Find where the given text appears and provide that cell's center as [X, Y] coordinate. 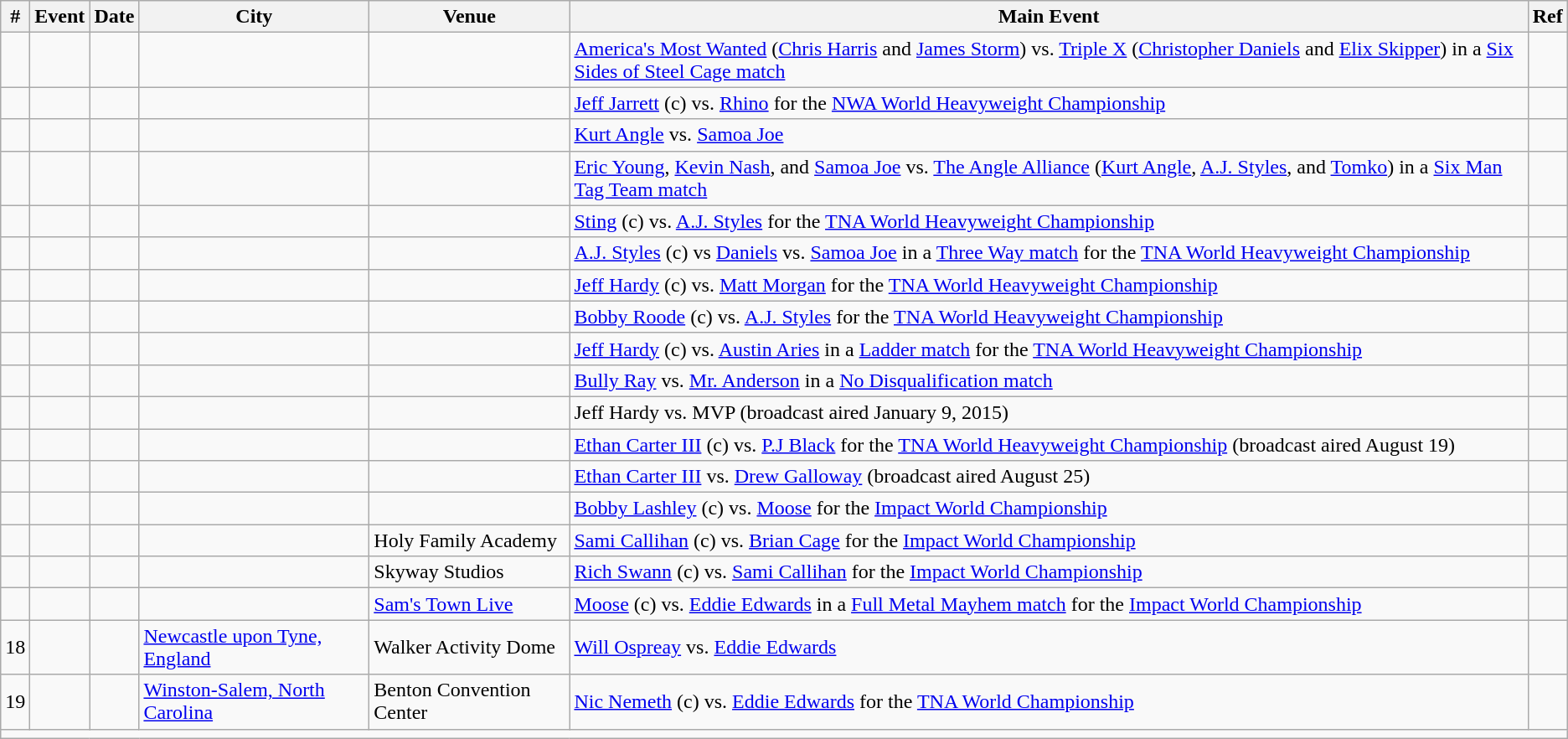
Jeff Jarrett (c) vs. Rhino for the NWA World Heavyweight Championship [1049, 103]
Winston-Salem, North Carolina [255, 702]
Benton Convention Center [469, 702]
Sam's Town Live [469, 604]
Will Ospreay vs. Eddie Edwards [1049, 647]
Walker Activity Dome [469, 647]
Rich Swann (c) vs. Sami Callihan for the Impact World Championship [1049, 572]
Holy Family Academy [469, 540]
Date [114, 17]
A.J. Styles (c) vs Daniels vs. Samoa Joe in a Three Way match for the TNA World Heavyweight Championship [1049, 253]
Skyway Studios [469, 572]
Sting (c) vs. A.J. Styles for the TNA World Heavyweight Championship [1049, 221]
Jeff Hardy vs. MVP (broadcast aired January 9, 2015) [1049, 412]
Ref [1548, 17]
Ethan Carter III vs. Drew Galloway (broadcast aired August 25) [1049, 477]
Jeff Hardy (c) vs. Austin Aries in a Ladder match for the TNA World Heavyweight Championship [1049, 349]
Nic Nemeth (c) vs. Eddie Edwards for the TNA World Championship [1049, 702]
Bully Ray vs. Mr. Anderson in a No Disqualification match [1049, 380]
Moose (c) vs. Eddie Edwards in a Full Metal Mayhem match for the Impact World Championship [1049, 604]
Bobby Roode (c) vs. A.J. Styles for the TNA World Heavyweight Championship [1049, 317]
Venue [469, 17]
America's Most Wanted (Chris Harris and James Storm) vs. Triple X (Christopher Daniels and Elix Skipper) in a Six Sides of Steel Cage match [1049, 60]
Event [60, 17]
18 [15, 647]
Sami Callihan (c) vs. Brian Cage for the Impact World Championship [1049, 540]
City [255, 17]
# [15, 17]
Jeff Hardy (c) vs. Matt Morgan for the TNA World Heavyweight Championship [1049, 285]
19 [15, 702]
Kurt Angle vs. Samoa Joe [1049, 135]
Bobby Lashley (c) vs. Moose for the Impact World Championship [1049, 509]
Main Event [1049, 17]
Eric Young, Kevin Nash, and Samoa Joe vs. The Angle Alliance (Kurt Angle, A.J. Styles, and Tomko) in a Six Man Tag Team match [1049, 178]
Newcastle upon Tyne, England [255, 647]
Ethan Carter III (c) vs. P.J Black for the TNA World Heavyweight Championship (broadcast aired August 19) [1049, 445]
